Return the (x, y) coordinate for the center point of the cell that contains the specified text.  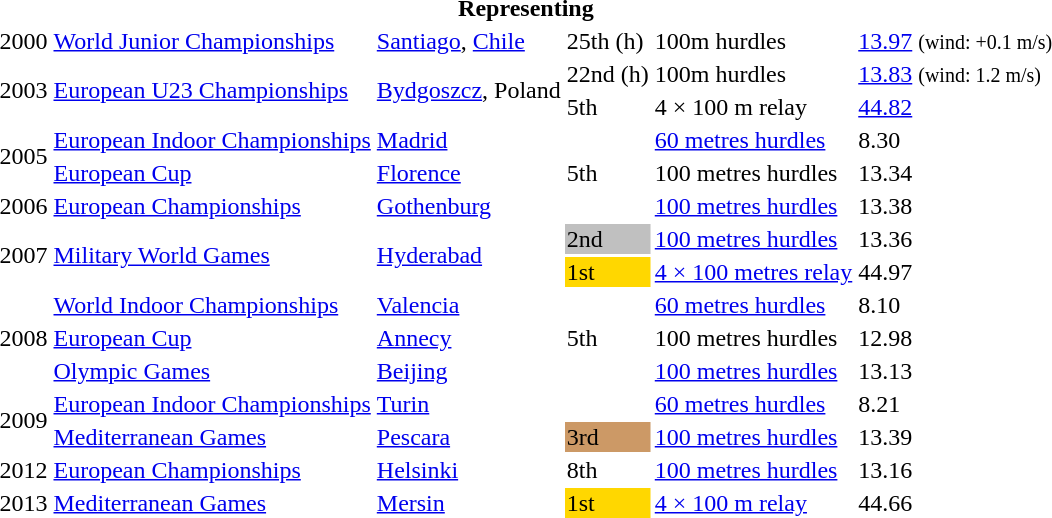
Military World Games (212, 256)
World Junior Championships (212, 41)
European U23 Championships (212, 90)
22nd (h) (608, 74)
8th (608, 470)
4 × 100 metres relay (753, 272)
Pescara (468, 437)
Olympic Games (212, 371)
Hyderabad (468, 256)
Turin (468, 404)
Valencia (468, 305)
Florence (468, 173)
Mersin (468, 503)
Bydgoszcz, Poland (468, 90)
2nd (608, 239)
Helsinki (468, 470)
Madrid (468, 140)
Gothenburg (468, 206)
3rd (608, 437)
World Indoor Championships (212, 305)
25th (h) (608, 41)
Annecy (468, 338)
Santiago, Chile (468, 41)
Beijing (468, 371)
